Provide the (X, Y) coordinate of the cell's center where the given text is located.  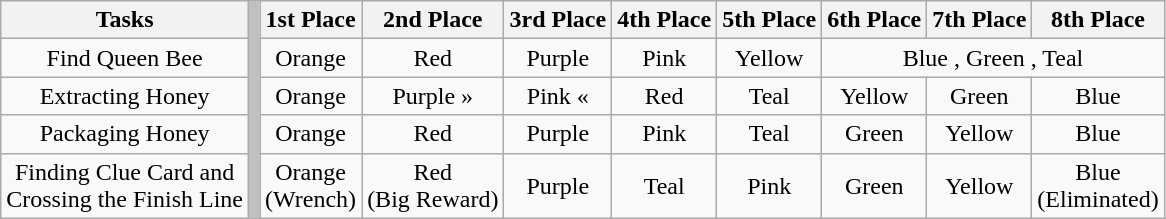
Blue (Eliminated) (1098, 186)
Find Queen Bee (125, 58)
8th Place (1098, 20)
6th Place (874, 20)
4th Place (664, 20)
Blue , Green , Teal (993, 58)
Purple » (433, 96)
Packaging Honey (125, 134)
3rd Place (558, 20)
Pink « (558, 96)
2nd Place (433, 20)
Red (Big Reward) (433, 186)
Orange (Wrench) (311, 186)
Extracting Honey (125, 96)
Tasks (125, 20)
Finding Clue Card and Crossing the Finish Line (125, 186)
7th Place (980, 20)
5th Place (770, 20)
1st Place (311, 20)
